Detect which cell encompasses the target text, then output its (x, y) center coordinate. 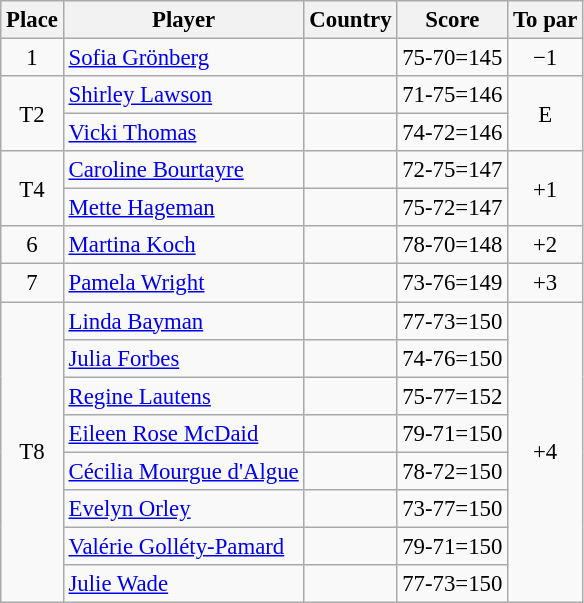
Mette Hageman (184, 208)
Player (184, 20)
T4 (32, 188)
78-70=148 (452, 245)
74-76=150 (452, 358)
1 (32, 58)
Regine Lautens (184, 396)
78-72=150 (452, 471)
Julie Wade (184, 584)
Julia Forbes (184, 358)
Martina Koch (184, 245)
72-75=147 (452, 170)
+1 (546, 188)
+3 (546, 283)
+4 (546, 452)
7 (32, 283)
73-76=149 (452, 283)
74-72=146 (452, 133)
75-70=145 (452, 58)
Caroline Bourtayre (184, 170)
Vicki Thomas (184, 133)
75-72=147 (452, 208)
Place (32, 20)
Linda Bayman (184, 321)
Cécilia Mourgue d'Algue (184, 471)
Pamela Wright (184, 283)
T2 (32, 114)
Country (350, 20)
+2 (546, 245)
Score (452, 20)
Sofia Grönberg (184, 58)
75-77=152 (452, 396)
Eileen Rose McDaid (184, 433)
E (546, 114)
Valérie Golléty-Pamard (184, 546)
Shirley Lawson (184, 95)
To par (546, 20)
71-75=146 (452, 95)
73-77=150 (452, 509)
6 (32, 245)
T8 (32, 452)
Evelyn Orley (184, 509)
−1 (546, 58)
